Provide the (x, y) coordinate of the cell's center where the given text is located.  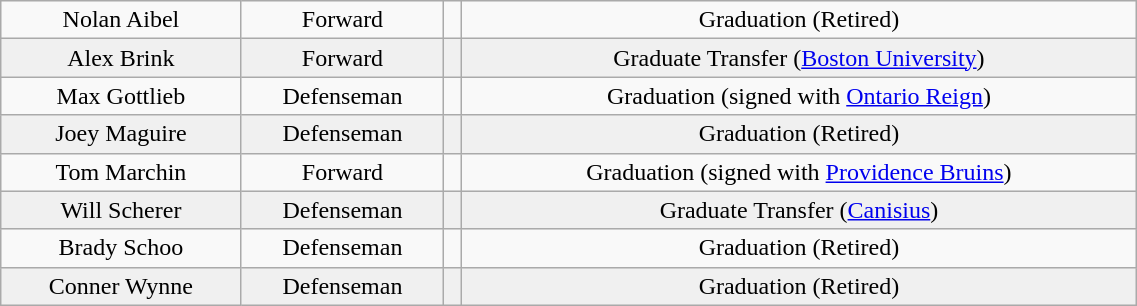
Will Scherer (121, 210)
Graduate Transfer (Boston University) (799, 58)
Nolan Aibel (121, 20)
Graduation (signed with Ontario Reign) (799, 96)
Conner Wynne (121, 286)
Max Gottlieb (121, 96)
Brady Schoo (121, 248)
Alex Brink (121, 58)
Graduation (signed with Providence Bruins) (799, 172)
Graduate Transfer (Canisius) (799, 210)
Joey Maguire (121, 134)
Tom Marchin (121, 172)
